Pinpoint the cell where the given text exists, returning its (x, y) midpoint coordinate. 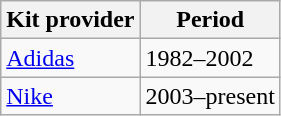
1982–2002 (210, 58)
2003–present (210, 96)
Kit provider (70, 20)
Nike (70, 96)
Period (210, 20)
Adidas (70, 58)
